Identify which cell holds the provided text, then report its (X, Y) central coordinate. 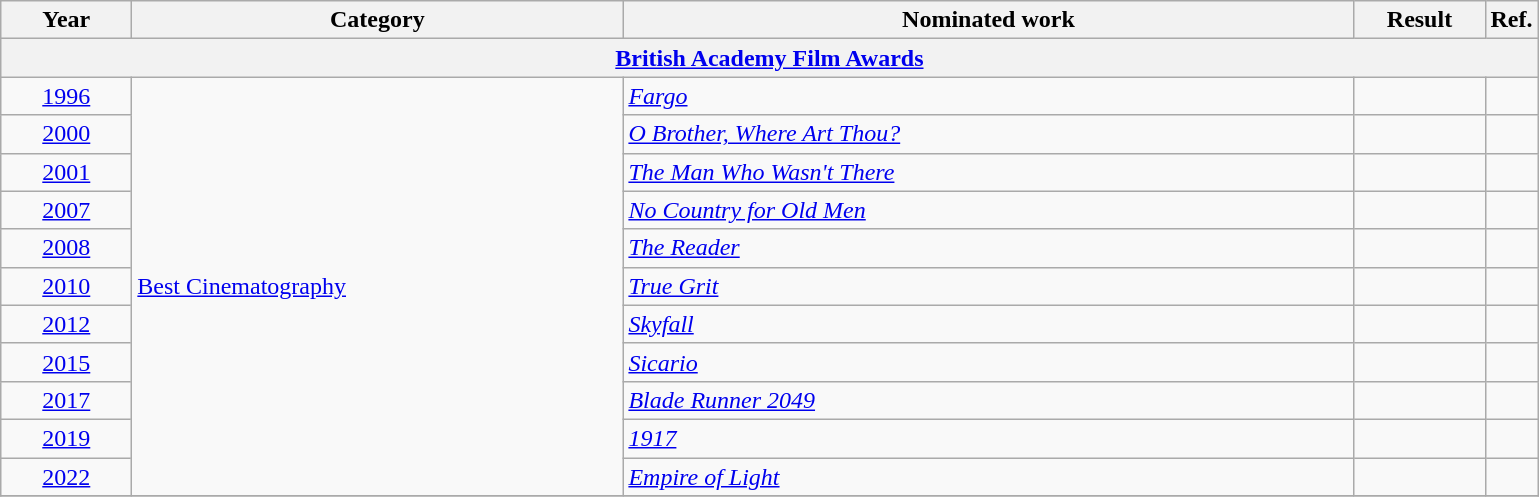
British Academy Film Awards (770, 58)
Fargo (988, 96)
Best Cinematography (378, 286)
1917 (988, 438)
Year (66, 20)
2008 (66, 248)
2010 (66, 286)
2007 (66, 210)
Ref. (1512, 20)
True Grit (988, 286)
2015 (66, 362)
1996 (66, 96)
Sicario (988, 362)
No Country for Old Men (988, 210)
Skyfall (988, 324)
The Man Who Wasn't There (988, 172)
Nominated work (988, 20)
2022 (66, 477)
2001 (66, 172)
2000 (66, 134)
Result (1420, 20)
2019 (66, 438)
Category (378, 20)
Empire of Light (988, 477)
O Brother, Where Art Thou? (988, 134)
The Reader (988, 248)
2012 (66, 324)
Blade Runner 2049 (988, 400)
2017 (66, 400)
